Output the (X, Y) coordinate of the center of the cell containing the given text.  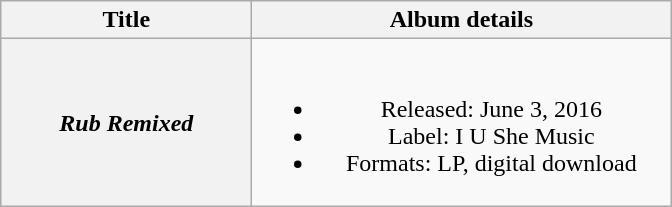
Released: June 3, 2016Label: I U She MusicFormats: LP, digital download (462, 122)
Title (126, 20)
Rub Remixed (126, 122)
Album details (462, 20)
